Extract the (x, y) coordinate from the center of the cell holding the provided text.  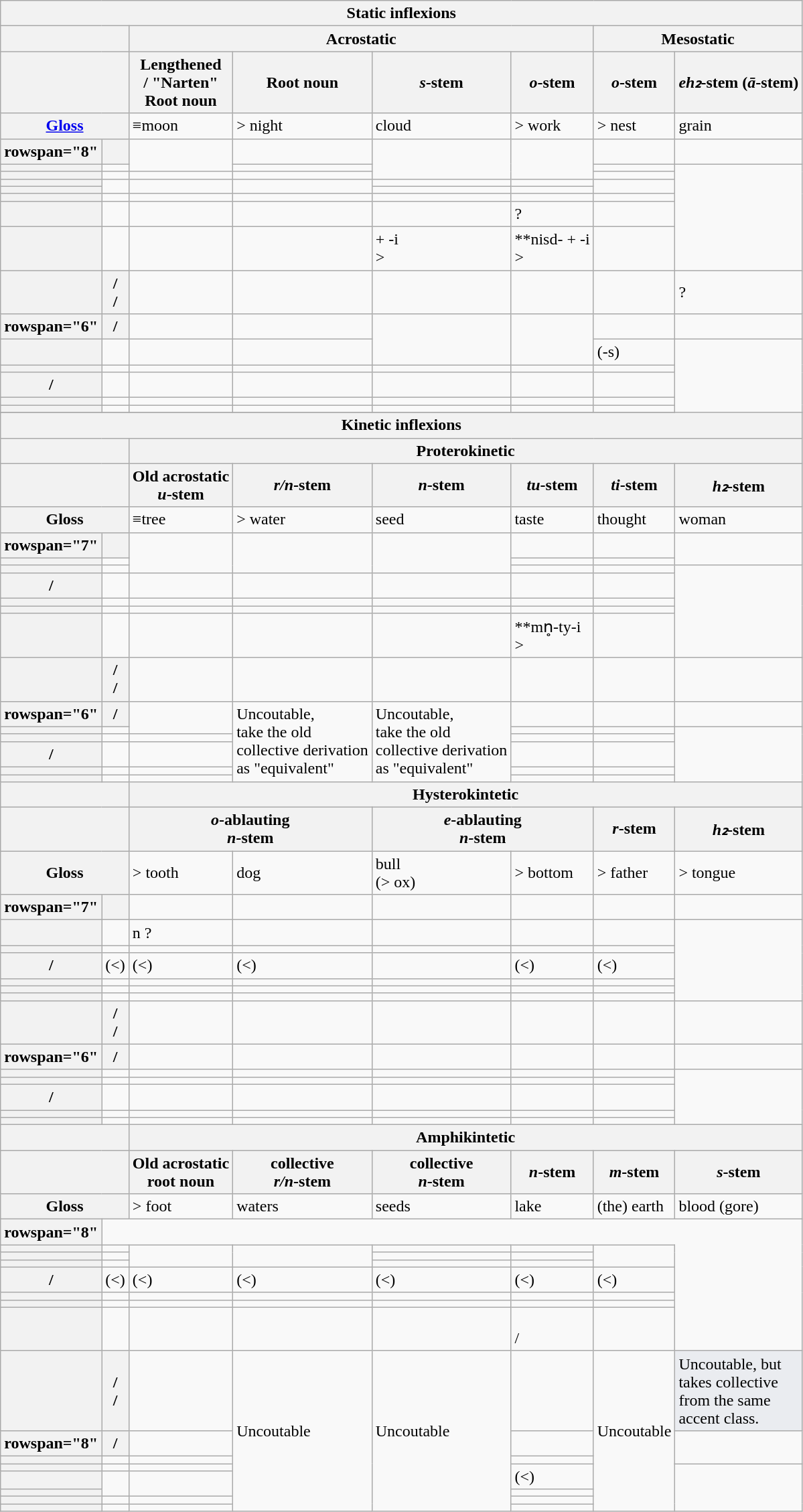
> foot (181, 1207)
cloud (441, 126)
r-stem (634, 829)
Mesostatic (698, 39)
tu-stem (552, 485)
(the) earth (634, 1207)
Uncoutable, but takes collective from the same accent class. (739, 1390)
lake (552, 1207)
o-ablauting n-stem (250, 829)
(-s) (634, 352)
> work (552, 126)
> bottom (552, 873)
n ? (181, 933)
blood (gore) (739, 1207)
bull (> ox) (441, 873)
collective n-stem (441, 1172)
dog (303, 873)
> father (634, 873)
> tongue (739, 873)
Kinetic inflexions (402, 425)
> water (303, 520)
grain (739, 126)
+ -i> (441, 248)
ti-stem (634, 485)
Root noun (303, 82)
Amphikintetic (465, 1138)
eh₂-stem (ā-stem) (739, 82)
e-ablauting n-stem (482, 829)
> tooth (181, 873)
Old acrostatic root noun (181, 1172)
Proterokinetic (465, 451)
thought (634, 520)
**nisd- + -i> (552, 248)
≡tree (181, 520)
woman (739, 520)
seed (441, 520)
Static inflexions (402, 13)
r/n-stem (303, 485)
**mn̥-ty-i > (552, 636)
> nest (634, 126)
collective r/n-stem (303, 1172)
Acrostatic (361, 39)
seeds (441, 1207)
taste (552, 520)
waters (303, 1207)
m-stem (634, 1172)
≡moon (181, 126)
> night (303, 126)
Lengthened / "Narten" Root noun (181, 82)
Hysterokintetic (465, 795)
Old acrostatic u-stem (181, 485)
